From the cell containing the given text, extract its center point as (X, Y) coordinate. 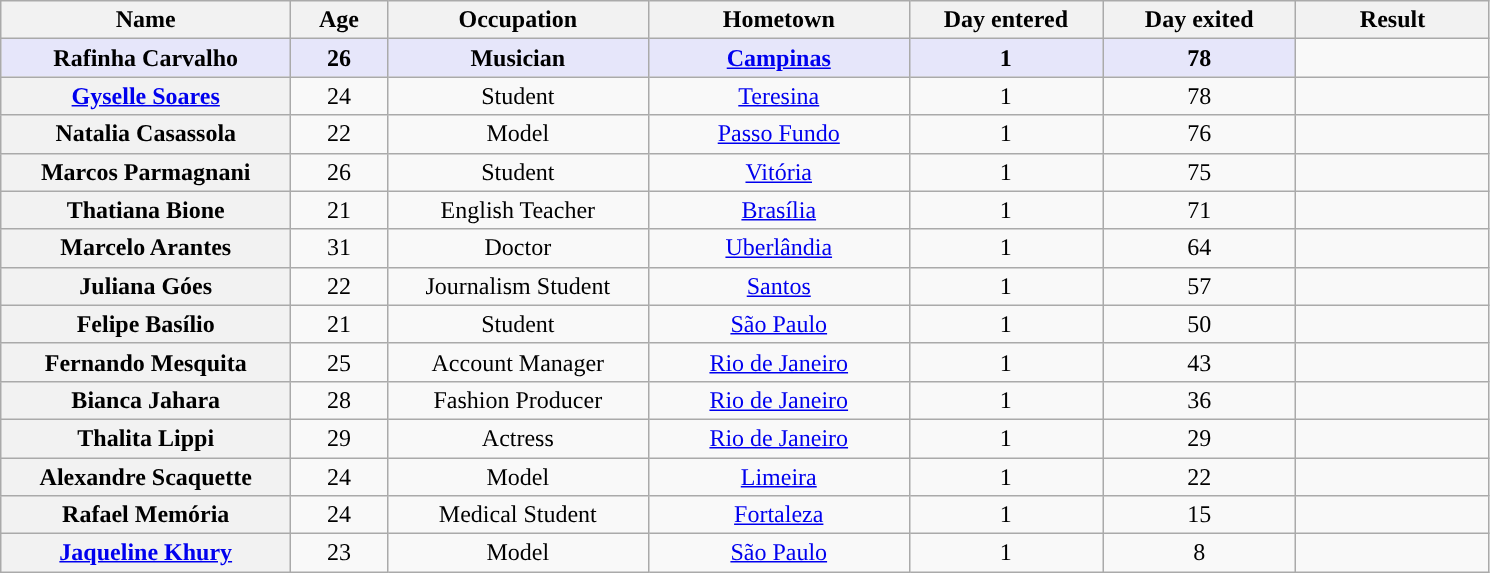
Musician (518, 58)
15 (1200, 515)
Day exited (1200, 20)
64 (1200, 248)
Occupation (518, 20)
Journalism Student (518, 286)
Fernando Mesquita (146, 362)
Felipe Basílio (146, 324)
57 (1200, 286)
Fortaleza (778, 515)
English Teacher (518, 210)
75 (1200, 172)
Campinas (778, 58)
Doctor (518, 248)
Rafinha Carvalho (146, 58)
Teresina (778, 96)
Limeira (778, 477)
Natalia Casassola (146, 134)
8 (1200, 553)
Day entered (1006, 20)
Santos (778, 286)
Name (146, 20)
71 (1200, 210)
Fashion Producer (518, 400)
Juliana Góes (146, 286)
Rafael Memória (146, 515)
25 (340, 362)
Marcos Parmagnani (146, 172)
Alexandre Scaquette (146, 477)
Medical Student (518, 515)
Bianca Jahara (146, 400)
Hometown (778, 20)
43 (1200, 362)
23 (340, 553)
Vitória (778, 172)
Account Manager (518, 362)
Gyselle Soares (146, 96)
76 (1200, 134)
Jaqueline Khury (146, 553)
Thatiana Bione (146, 210)
Brasília (778, 210)
Marcelo Arantes (146, 248)
Uberlândia (778, 248)
31 (340, 248)
50 (1200, 324)
28 (340, 400)
Result (1392, 20)
Thalita Lippi (146, 438)
Passo Fundo (778, 134)
Actress (518, 438)
36 (1200, 400)
Age (340, 20)
